Pinpoint the cell where the given text exists, returning its (x, y) midpoint coordinate. 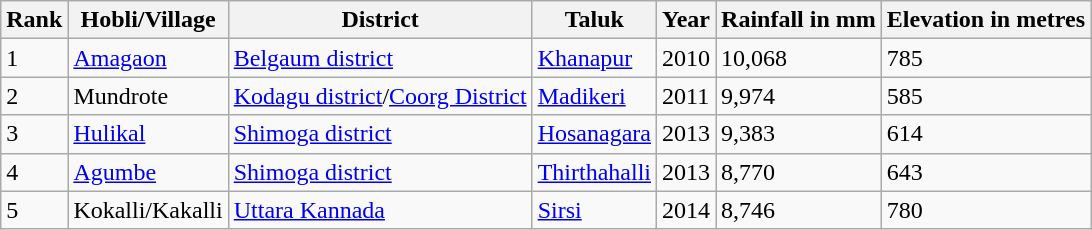
Uttara Kannada (380, 210)
Khanapur (594, 58)
643 (986, 172)
Amagaon (148, 58)
Madikeri (594, 96)
Thirthahalli (594, 172)
Kodagu district/Coorg District (380, 96)
2010 (686, 58)
585 (986, 96)
Taluk (594, 20)
Mundrote (148, 96)
8,746 (799, 210)
785 (986, 58)
4 (34, 172)
2 (34, 96)
Year (686, 20)
10,068 (799, 58)
2014 (686, 210)
Belgaum district (380, 58)
9,383 (799, 134)
Rank (34, 20)
1 (34, 58)
Kokalli/Kakalli (148, 210)
780 (986, 210)
Hosanagara (594, 134)
3 (34, 134)
8,770 (799, 172)
Agumbe (148, 172)
9,974 (799, 96)
Sirsi (594, 210)
Rainfall in mm (799, 20)
District (380, 20)
Elevation in metres (986, 20)
2011 (686, 96)
5 (34, 210)
Hobli/Village (148, 20)
Hulikal (148, 134)
614 (986, 134)
